Identify which cell holds the provided text, then report its [x, y] central coordinate. 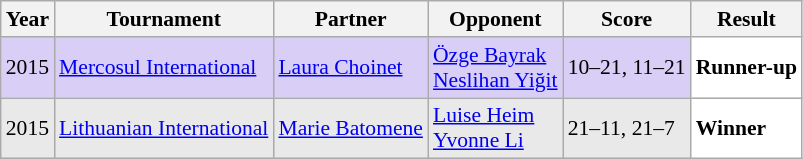
Partner [350, 19]
Marie Batomene [350, 128]
Score [627, 19]
10–21, 11–21 [627, 68]
Result [746, 19]
Winner [746, 128]
Luise Heim Yvonne Li [496, 128]
Laura Choinet [350, 68]
Runner-up [746, 68]
Year [28, 19]
Tournament [164, 19]
21–11, 21–7 [627, 128]
Lithuanian International [164, 128]
Mercosul International [164, 68]
Opponent [496, 19]
Özge Bayrak Neslihan Yiğit [496, 68]
